From the cell containing the given text, extract its center point as (X, Y) coordinate. 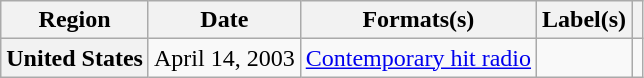
Formats(s) (418, 20)
April 14, 2003 (224, 58)
Region (75, 20)
Date (224, 20)
Label(s) (584, 20)
Contemporary hit radio (418, 58)
United States (75, 58)
